Capture the cell that displays the provided text and extract its (x, y) central coordinate. 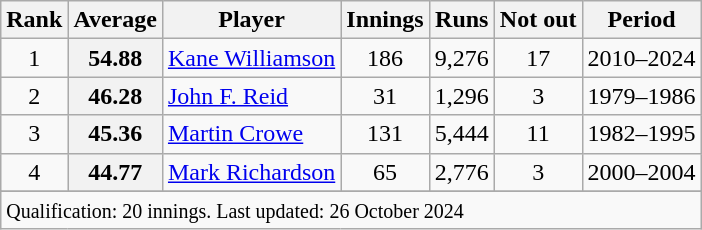
11 (538, 134)
2000–2004 (642, 172)
45.36 (116, 134)
2010–2024 (642, 58)
46.28 (116, 96)
Mark Richardson (251, 172)
1982–1995 (642, 134)
Average (116, 20)
44.77 (116, 172)
Period (642, 20)
4 (34, 172)
9,276 (462, 58)
2,776 (462, 172)
Runs (462, 20)
Martin Crowe (251, 134)
31 (385, 96)
Qualification: 20 innings. Last updated: 26 October 2024 (351, 210)
Kane Williamson (251, 58)
2 (34, 96)
65 (385, 172)
1 (34, 58)
1979–1986 (642, 96)
Player (251, 20)
17 (538, 58)
131 (385, 134)
John F. Reid (251, 96)
1,296 (462, 96)
Rank (34, 20)
Innings (385, 20)
Not out (538, 20)
5,444 (462, 134)
54.88 (116, 58)
186 (385, 58)
